Output the (X, Y) coordinate of the center of the cell containing the given text.  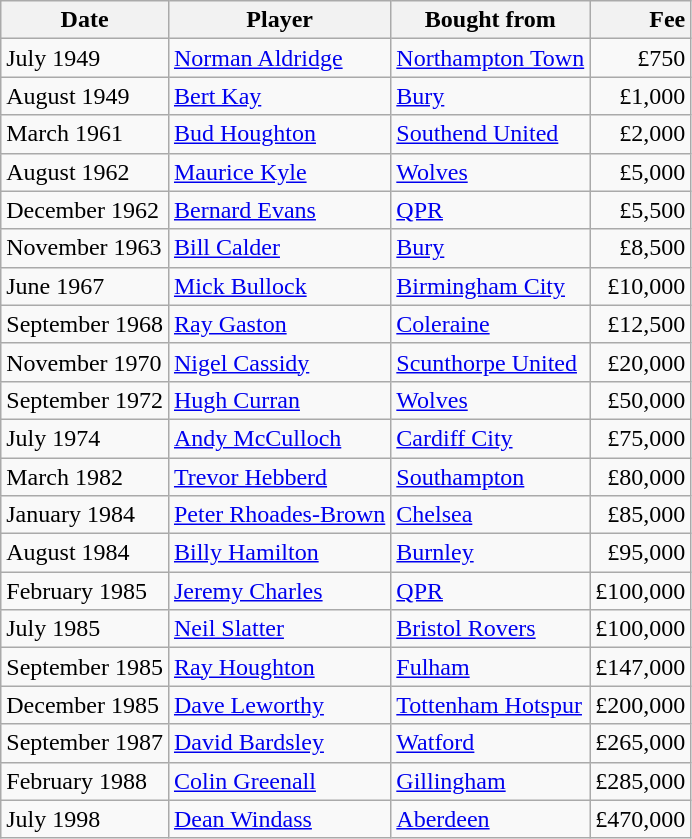
August 1949 (85, 96)
Gillingham (490, 781)
Trevor Hebberd (279, 477)
£80,000 (640, 477)
£12,500 (640, 324)
£200,000 (640, 705)
Norman Aldridge (279, 58)
March 1982 (85, 477)
July 1949 (85, 58)
June 1967 (85, 286)
December 1985 (85, 705)
£85,000 (640, 515)
September 1968 (85, 324)
Bud Houghton (279, 134)
Neil Slatter (279, 629)
September 1972 (85, 400)
£1,000 (640, 96)
Colin Greenall (279, 781)
£20,000 (640, 362)
November 1970 (85, 362)
February 1988 (85, 781)
Fee (640, 20)
Watford (490, 743)
July 1974 (85, 438)
Player (279, 20)
Northampton Town (490, 58)
£8,500 (640, 248)
£2,000 (640, 134)
£5,500 (640, 210)
Ray Houghton (279, 667)
£265,000 (640, 743)
£50,000 (640, 400)
Aberdeen (490, 819)
David Bardsley (279, 743)
Scunthorpe United (490, 362)
Bill Calder (279, 248)
Bernard Evans (279, 210)
Maurice Kyle (279, 172)
January 1984 (85, 515)
£10,000 (640, 286)
£75,000 (640, 438)
Coleraine (490, 324)
£5,000 (640, 172)
July 1998 (85, 819)
£470,000 (640, 819)
Ray Gaston (279, 324)
Birmingham City (490, 286)
£95,000 (640, 553)
Hugh Curran (279, 400)
Peter Rhoades-Brown (279, 515)
Southampton (490, 477)
March 1961 (85, 134)
Dave Leworthy (279, 705)
Bristol Rovers (490, 629)
Mick Bullock (279, 286)
November 1963 (85, 248)
Tottenham Hotspur (490, 705)
September 1985 (85, 667)
Chelsea (490, 515)
July 1985 (85, 629)
Bert Kay (279, 96)
Jeremy Charles (279, 591)
Burnley (490, 553)
Southend United (490, 134)
Bought from (490, 20)
Date (85, 20)
£750 (640, 58)
£147,000 (640, 667)
February 1985 (85, 591)
August 1984 (85, 553)
Dean Windass (279, 819)
December 1962 (85, 210)
£285,000 (640, 781)
Nigel Cassidy (279, 362)
August 1962 (85, 172)
September 1987 (85, 743)
Andy McCulloch (279, 438)
Billy Hamilton (279, 553)
Cardiff City (490, 438)
Fulham (490, 667)
